Return [x, y] of the center of cell containing provided text 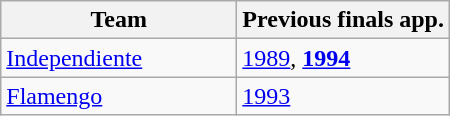
Team [119, 20]
Independiente [119, 58]
Flamengo [119, 96]
1993 [344, 96]
Previous finals app. [344, 20]
1989, 1994 [344, 58]
